Return the (x, y) coordinate for the center point of the cell that contains the specified text.  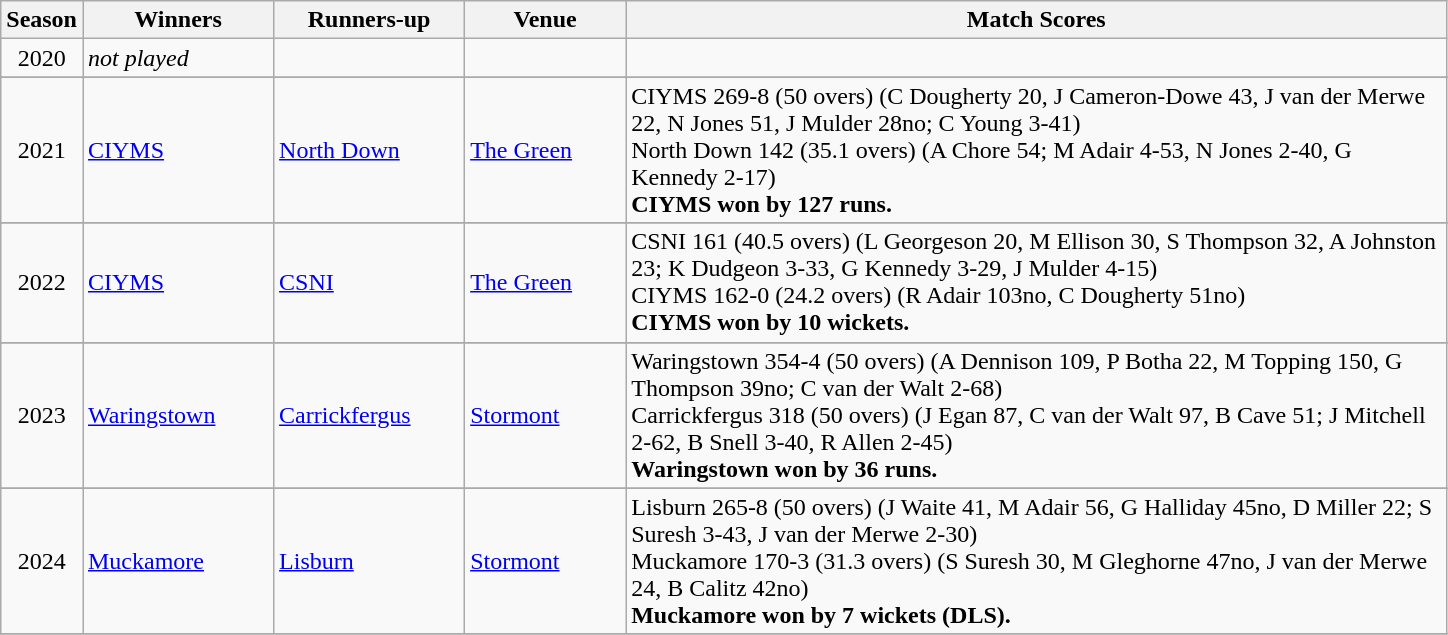
2023 (42, 415)
Muckamore (178, 561)
2021 (42, 150)
Runners-up (370, 20)
Waringstown (178, 415)
2024 (42, 561)
Venue (546, 20)
Lisburn (370, 561)
2020 (42, 58)
Winners (178, 20)
Season (42, 20)
2022 (42, 282)
Carrickfergus (370, 415)
Match Scores (1036, 20)
not played (178, 58)
CSNI (370, 282)
North Down (370, 150)
